Locate the cell with the specified text and output its (X, Y) center coordinate. 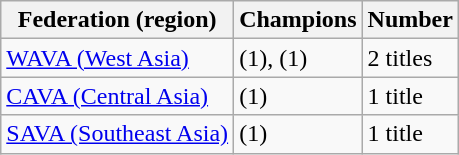
2 titles (410, 58)
Number (410, 20)
Federation (region) (118, 20)
SAVA (Southeast Asia) (118, 134)
Champions (298, 20)
CAVA (Central Asia) (118, 96)
(1), (1) (298, 58)
WAVA (West Asia) (118, 58)
